Find where the given text appears and provide that cell's center as [x, y] coordinate. 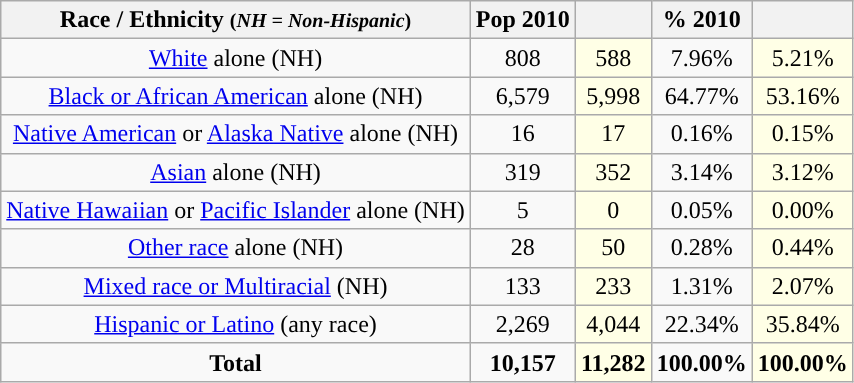
233 [613, 286]
7.96% [702, 58]
16 [522, 134]
53.16% [802, 96]
808 [522, 58]
4,044 [613, 324]
5 [522, 210]
% 2010 [702, 20]
5.21% [802, 58]
Other race alone (NH) [236, 248]
5,998 [613, 96]
Race / Ethnicity (NH = Non-Hispanic) [236, 20]
Asian alone (NH) [236, 172]
64.77% [702, 96]
2.07% [802, 286]
352 [613, 172]
0.05% [702, 210]
10,157 [522, 362]
Native Hawaiian or Pacific Islander alone (NH) [236, 210]
3.14% [702, 172]
6,579 [522, 96]
1.31% [702, 286]
0.16% [702, 134]
2,269 [522, 324]
22.34% [702, 324]
Hispanic or Latino (any race) [236, 324]
Total [236, 362]
50 [613, 248]
35.84% [802, 324]
0.15% [802, 134]
133 [522, 286]
3.12% [802, 172]
17 [613, 134]
0 [613, 210]
588 [613, 58]
White alone (NH) [236, 58]
0.28% [702, 248]
319 [522, 172]
Native American or Alaska Native alone (NH) [236, 134]
Black or African American alone (NH) [236, 96]
28 [522, 248]
Pop 2010 [522, 20]
11,282 [613, 362]
Mixed race or Multiracial (NH) [236, 286]
0.00% [802, 210]
0.44% [802, 248]
